From the cell containing the given text, extract its center point as (x, y) coordinate. 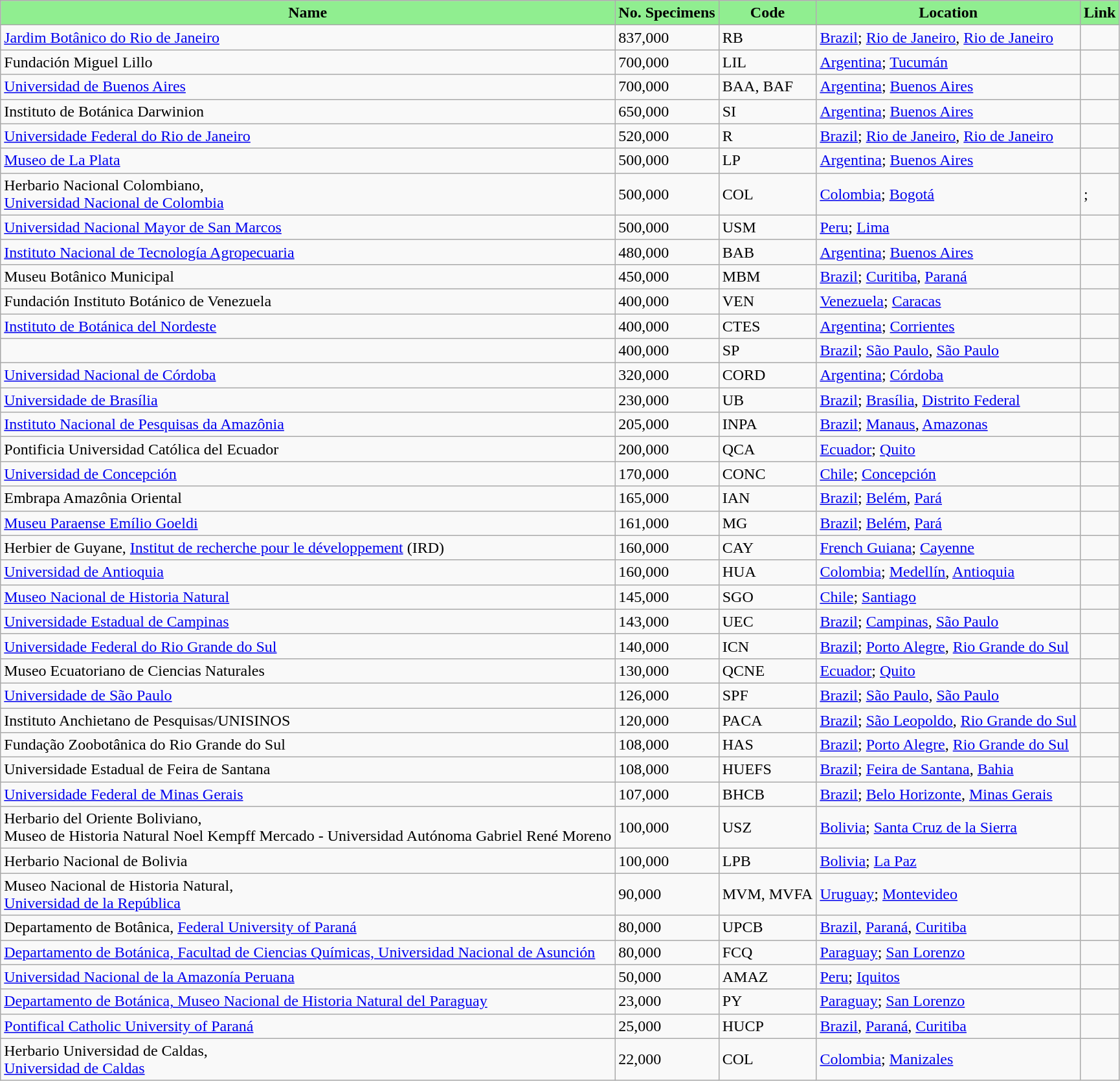
Jardim Botânico do Rio de Janeiro (308, 38)
CORD (768, 375)
Brazil; São Leopoldo, Rio Grande do Sul (948, 720)
QCA (768, 449)
120,000 (667, 720)
SPF (768, 695)
Brazil; Campinas, São Paulo (948, 621)
Colombia; Manizales (948, 1059)
CTES (768, 326)
MBM (768, 276)
ICN (768, 646)
Universidade Estadual de Campinas (308, 621)
; (1100, 194)
Instituto Nacional de Tecnología Agropecuaria (308, 252)
UEC (768, 621)
USZ (768, 827)
HUCP (768, 1026)
Departamento de Botânica, Federal University of Paraná (308, 928)
Location (948, 13)
Instituto Anchietano de Pesquisas/UNISINOS (308, 720)
Universidad Nacional de Córdoba (308, 375)
No. Specimens (667, 13)
Colombia; Bogotá (948, 194)
Peru; Lima (948, 227)
Fundación Miguel Lillo (308, 62)
Museo Ecuatoriano de Ciencias Naturales (308, 671)
200,000 (667, 449)
Fundação Zoobotânica do Rio Grande do Sul (308, 745)
Venezuela; Caracas (948, 301)
CONC (768, 474)
Brazil; Brasília, Distrito Federal (948, 400)
Universidade Federal de Minas Gerais (308, 794)
LIL (768, 62)
MVM, MVFA (768, 895)
Departamento de Botánica, Facultad de Ciencias Químicas, Universidad Nacional de Asunción (308, 952)
Herbario Nacional de Bolivia (308, 861)
Brazil; Belo Horizonte, Minas Gerais (948, 794)
BHCB (768, 794)
205,000 (667, 425)
Instituto de Botánica del Nordeste (308, 326)
VEN (768, 301)
Universidad Nacional de la Amazonía Peruana (308, 977)
AMAZ (768, 977)
Brazil; Curitiba, Paraná (948, 276)
Code (768, 13)
UB (768, 400)
650,000 (667, 111)
Museu Paraense Emílio Goeldi (308, 523)
IAN (768, 498)
INPA (768, 425)
BAA, BAF (768, 87)
Argentina; Córdoba (948, 375)
520,000 (667, 136)
PACA (768, 720)
USM (768, 227)
Embrapa Amazônia Oriental (308, 498)
23,000 (667, 1001)
Herbario Nacional Colombiano,Universidad Nacional de Colombia (308, 194)
143,000 (667, 621)
Pontificia Universidad Católica del Ecuador (308, 449)
Colombia; Medellín, Antioquia (948, 572)
Universidad Nacional Mayor de San Marcos (308, 227)
22,000 (667, 1059)
Pontifical Catholic University of Paraná (308, 1026)
LP (768, 161)
161,000 (667, 523)
QCNE (768, 671)
25,000 (667, 1026)
320,000 (667, 375)
Museo Nacional de Historia Natural, Universidad de la República (308, 895)
480,000 (667, 252)
PY (768, 1001)
Herbier de Guyane, Institut de recherche pour le développement (IRD) (308, 548)
MG (768, 523)
Chile; Santiago (948, 597)
Link (1100, 13)
Museu Botânico Municipal (308, 276)
Peru; Iquitos (948, 977)
Departamento de Botánica, Museo Nacional de Historia Natural del Paraguay (308, 1001)
145,000 (667, 597)
SGO (768, 597)
French Guiana; Cayenne (948, 548)
Universidade de São Paulo (308, 695)
Universidade de Brasília (308, 400)
Universidade Federal do Rio de Janeiro (308, 136)
R (768, 136)
140,000 (667, 646)
130,000 (667, 671)
CAY (768, 548)
230,000 (667, 400)
Argentina; Corrientes (948, 326)
BAB (768, 252)
Brazil; Manaus, Amazonas (948, 425)
Argentina; Tucumán (948, 62)
Universidad de Buenos Aires (308, 87)
Museo de La Plata (308, 161)
SP (768, 351)
HUEFS (768, 770)
837,000 (667, 38)
126,000 (667, 695)
LPB (768, 861)
RB (768, 38)
Herbario del Oriente Boliviano, Museo de Historia Natural Noel Kempff Mercado - Universidad Autónoma Gabriel René Moreno (308, 827)
Brazil; Feira de Santana, Bahia (948, 770)
Universidade Estadual de Feira de Santana (308, 770)
UPCB (768, 928)
Universidade Federal do Rio Grande do Sul (308, 646)
50,000 (667, 977)
Instituto de Botánica Darwinion (308, 111)
HUA (768, 572)
Universidad de Concepción (308, 474)
Bolivia; Santa Cruz de la Sierra (948, 827)
107,000 (667, 794)
Name (308, 13)
165,000 (667, 498)
Herbario Universidad de Caldas,Universidad de Caldas (308, 1059)
450,000 (667, 276)
Fundación Instituto Botánico de Venezuela (308, 301)
Chile; Concepción (948, 474)
Bolivia; La Paz (948, 861)
SI (768, 111)
Universidad de Antioquia (308, 572)
HAS (768, 745)
90,000 (667, 895)
FCQ (768, 952)
170,000 (667, 474)
Uruguay; Montevideo (948, 895)
Instituto Nacional de Pesquisas da Amazônia (308, 425)
Museo Nacional de Historia Natural (308, 597)
